Identify which cell holds the provided text, then report its [X, Y] central coordinate. 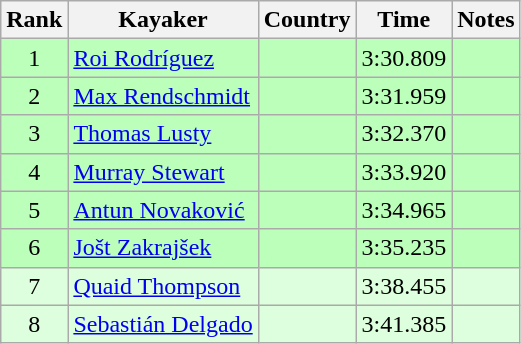
Kayaker [163, 20]
3:31.959 [404, 96]
Jošt Zakrajšek [163, 248]
Country [307, 20]
Rank [34, 20]
Notes [486, 20]
8 [34, 324]
3:32.370 [404, 134]
3 [34, 134]
4 [34, 172]
1 [34, 58]
2 [34, 96]
3:34.965 [404, 210]
3:41.385 [404, 324]
Quaid Thompson [163, 286]
6 [34, 248]
Max Rendschmidt [163, 96]
3:35.235 [404, 248]
7 [34, 286]
3:38.455 [404, 286]
3:33.920 [404, 172]
5 [34, 210]
Time [404, 20]
Antun Novaković [163, 210]
Sebastián Delgado [163, 324]
3:30.809 [404, 58]
Thomas Lusty [163, 134]
Murray Stewart [163, 172]
Roi Rodríguez [163, 58]
